From the cell containing the given text, extract its center point as [X, Y] coordinate. 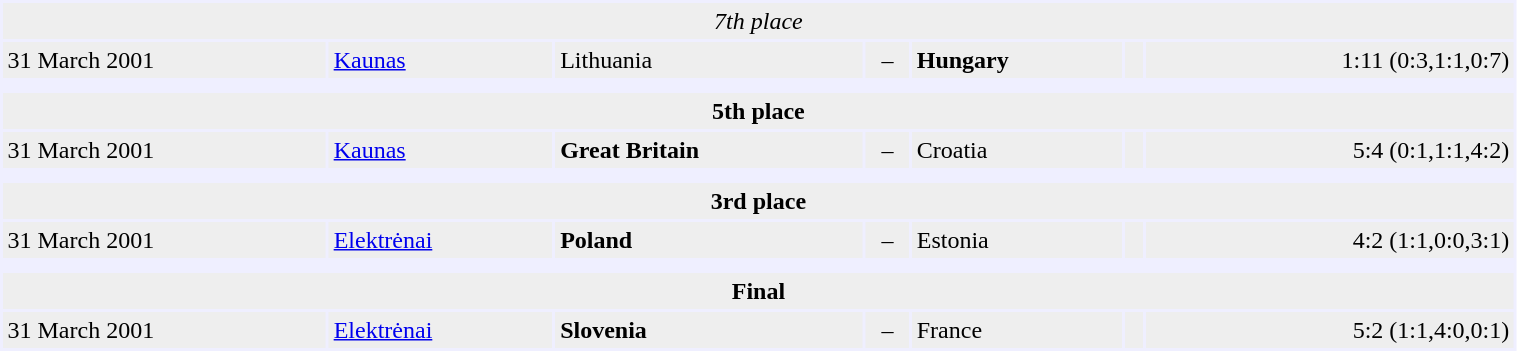
3rd place [758, 201]
Final [758, 291]
4:2 (1:1,0:0,3:1) [1330, 240]
France [1017, 330]
Slovenia [710, 330]
Poland [710, 240]
5:4 (0:1,1:1,4:2) [1330, 150]
1:11 (0:3,1:1,0:7) [1330, 60]
Hungary [1017, 60]
Great Britain [710, 150]
5:2 (1:1,4:0,0:1) [1330, 330]
Croatia [1017, 150]
5th place [758, 111]
Lithuania [710, 60]
Estonia [1017, 240]
7th place [758, 21]
